Pinpoint the cell where the given text exists, returning its [x, y] midpoint coordinate. 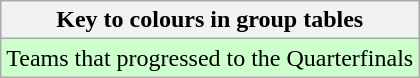
Teams that progressed to the Quarterfinals [210, 58]
Key to colours in group tables [210, 20]
